Provide the (x, y) coordinate of the cell's center where the given text is located.  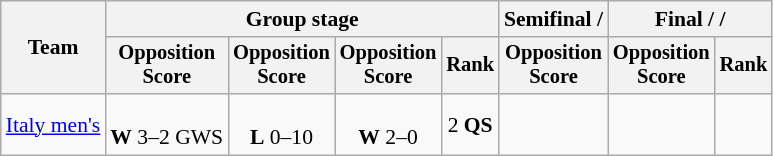
Semifinal / (554, 19)
L 0–10 (282, 124)
Group stage (302, 19)
W 3–2 GWS (166, 124)
Team (54, 48)
Final / / (690, 19)
W 2–0 (388, 124)
Italy men's (54, 124)
2 QS (470, 124)
